Return [x, y] of the center of cell containing provided text 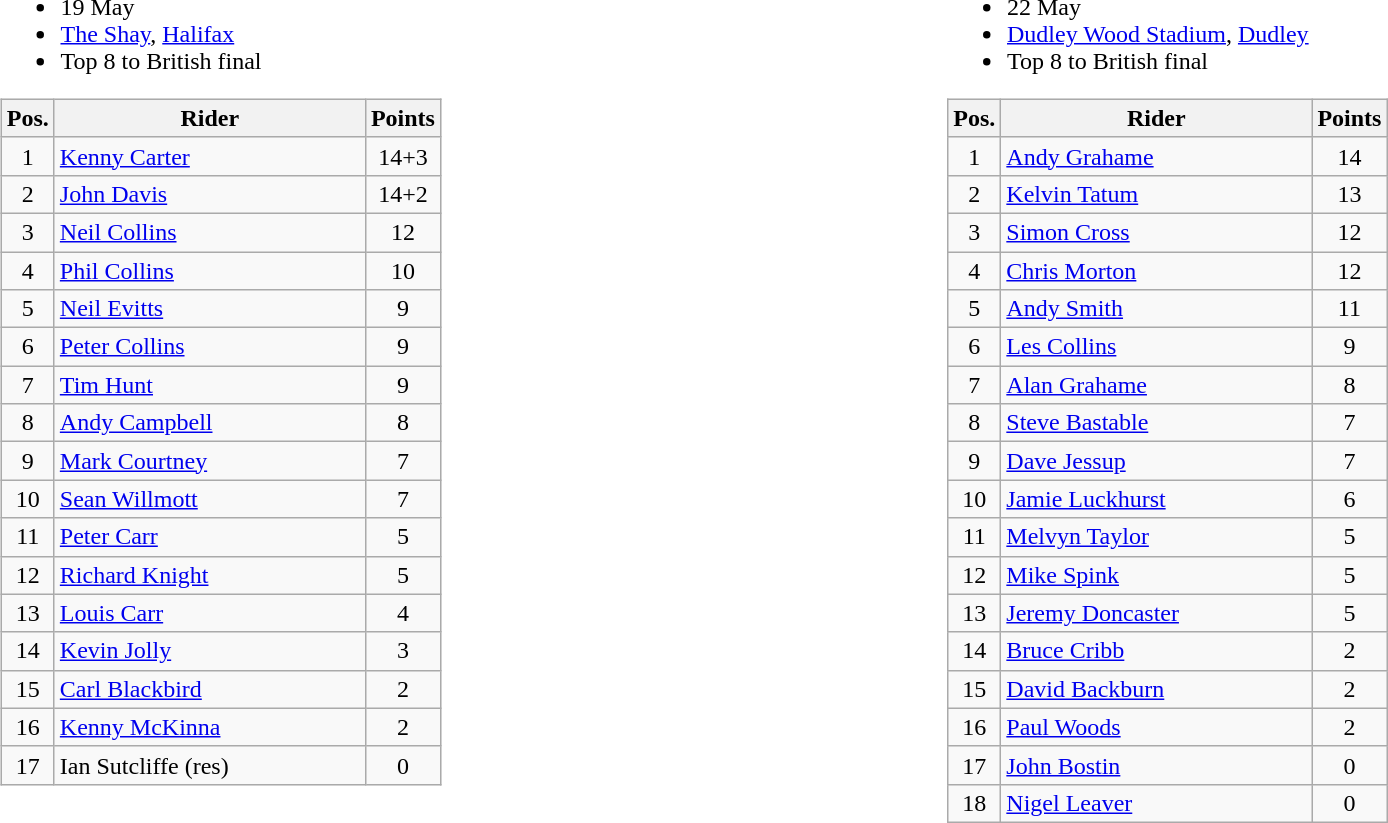
Sean Willmott [210, 499]
Paul Woods [1156, 727]
John Davis [210, 194]
David Backburn [1156, 689]
Phil Collins [210, 271]
14+3 [402, 156]
Dave Jessup [1156, 461]
Richard Knight [210, 575]
Alan Grahame [1156, 385]
John Bostin [1156, 765]
Bruce Cribb [1156, 651]
Kelvin Tatum [1156, 194]
14+2 [402, 194]
Ian Sutcliffe (res) [210, 765]
Jeremy Doncaster [1156, 613]
Andy Smith [1156, 309]
Peter Carr [210, 537]
Peter Collins [210, 347]
Steve Bastable [1156, 423]
Neil Collins [210, 232]
Jamie Luckhurst [1156, 499]
Melvyn Taylor [1156, 537]
Andy Campbell [210, 423]
Kenny McKinna [210, 727]
Simon Cross [1156, 232]
Kenny Carter [210, 156]
Tim Hunt [210, 385]
Neil Evitts [210, 309]
Mike Spink [1156, 575]
Louis Carr [210, 613]
Mark Courtney [210, 461]
Andy Grahame [1156, 156]
18 [974, 803]
Nigel Leaver [1156, 803]
Chris Morton [1156, 271]
Les Collins [1156, 347]
Carl Blackbird [210, 689]
Kevin Jolly [210, 651]
